Search for the cell housing the specified text and yield its [X, Y] center coordinate. 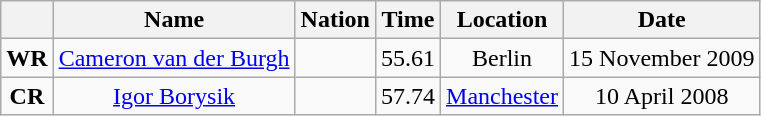
Nation [335, 20]
15 November 2009 [662, 58]
Cameron van der Burgh [174, 58]
57.74 [408, 96]
Name [174, 20]
CR [27, 96]
Location [502, 20]
Manchester [502, 96]
55.61 [408, 58]
Time [408, 20]
Date [662, 20]
10 April 2008 [662, 96]
Berlin [502, 58]
WR [27, 58]
Igor Borysik [174, 96]
